Find where the given text appears and provide that cell's center as [x, y] coordinate. 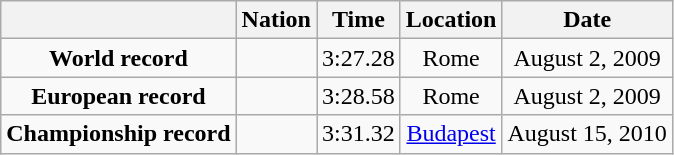
Date [587, 20]
August 15, 2010 [587, 134]
Budapest [451, 134]
3:31.32 [358, 134]
European record [118, 96]
World record [118, 58]
Nation [276, 20]
3:28.58 [358, 96]
Location [451, 20]
Time [358, 20]
Championship record [118, 134]
3:27.28 [358, 58]
